Capture the cell that displays the provided text and extract its [X, Y] central coordinate. 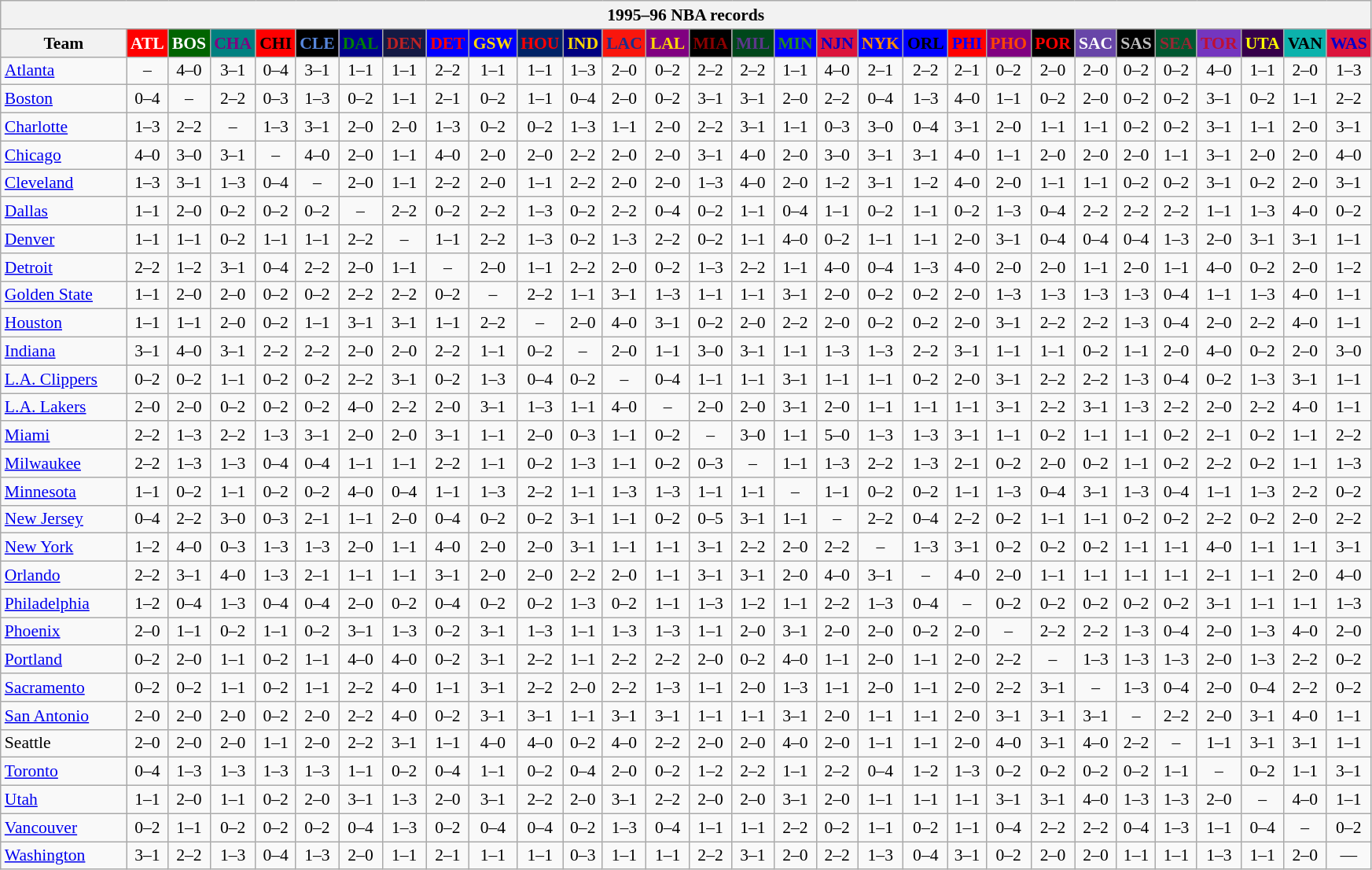
Miami [64, 436]
New York [64, 547]
PHO [1008, 43]
CHA [233, 43]
0–5 [710, 519]
Chicago [64, 155]
Philadelphia [64, 603]
CHI [275, 43]
Sacramento [64, 688]
UTA [1263, 43]
VAN [1305, 43]
MIN [795, 43]
New Jersey [64, 519]
Utah [64, 800]
Seattle [64, 743]
TOR [1219, 43]
Indiana [64, 352]
SAC [1096, 43]
Golden State [64, 295]
Orlando [64, 576]
Houston [64, 323]
NYK [881, 43]
DAL [361, 43]
— [1349, 856]
Cleveland [64, 183]
5–0 [837, 436]
DEN [404, 43]
LAC [624, 43]
San Antonio [64, 716]
CLE [318, 43]
Portland [64, 660]
L.A. Lakers [64, 407]
Minnesota [64, 492]
Phoenix [64, 632]
Team [64, 43]
Boston [64, 99]
Detroit [64, 267]
SEA [1176, 43]
Dallas [64, 212]
Charlotte [64, 127]
Vancouver [64, 828]
Atlanta [64, 71]
MIL [753, 43]
BOS [189, 43]
PHI [967, 43]
ATL [148, 43]
Denver [64, 239]
HOU [539, 43]
SAS [1136, 43]
ORL [926, 43]
NJN [837, 43]
DET [448, 43]
Washington [64, 856]
GSW [494, 43]
POR [1053, 43]
Toronto [64, 772]
MIA [710, 43]
WAS [1349, 43]
Milwaukee [64, 463]
IND [583, 43]
LAL [668, 43]
1995–96 NBA records [686, 15]
L.A. Clippers [64, 379]
